Return [x, y] of the center of cell containing provided text 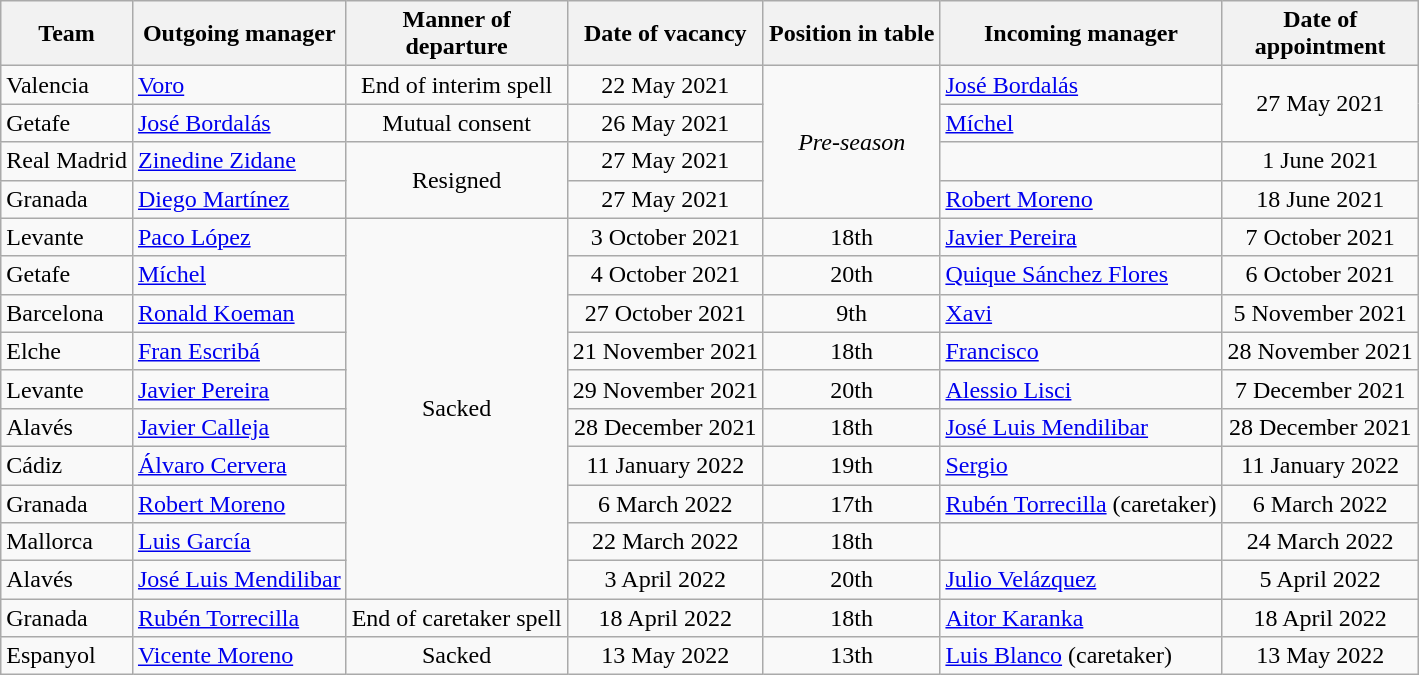
17th [851, 503]
Cádiz [67, 465]
Aitor Karanka [1081, 618]
Outgoing manager [239, 34]
26 May 2021 [665, 123]
Date of vacancy [665, 34]
End of caretaker spell [456, 618]
End of interim spell [456, 85]
5 April 2022 [1320, 580]
Barcelona [67, 313]
Zinedine Zidane [239, 161]
Team [67, 34]
Pre-season [851, 142]
Rubén Torrecilla [239, 618]
Resigned [456, 180]
28 November 2021 [1320, 351]
Incoming manager [1081, 34]
13th [851, 656]
Xavi [1081, 313]
6 October 2021 [1320, 275]
22 March 2022 [665, 542]
Julio Velázquez [1081, 580]
Quique Sánchez Flores [1081, 275]
Mallorca [67, 542]
7 December 2021 [1320, 389]
Date ofappointment [1320, 34]
Position in table [851, 34]
Fran Escribá [239, 351]
3 April 2022 [665, 580]
Ronald Koeman [239, 313]
Luis García [239, 542]
Diego Martínez [239, 199]
1 June 2021 [1320, 161]
Espanyol [67, 656]
Mutual consent [456, 123]
9th [851, 313]
Alessio Lisci [1081, 389]
Rubén Torrecilla (caretaker) [1081, 503]
Manner ofdeparture [456, 34]
18 June 2021 [1320, 199]
29 November 2021 [665, 389]
4 October 2021 [665, 275]
19th [851, 465]
24 March 2022 [1320, 542]
22 May 2021 [665, 85]
3 October 2021 [665, 237]
Luis Blanco (caretaker) [1081, 656]
21 November 2021 [665, 351]
Valencia [67, 85]
Real Madrid [67, 161]
Voro [239, 85]
Álvaro Cervera [239, 465]
7 October 2021 [1320, 237]
Paco López [239, 237]
Francisco [1081, 351]
5 November 2021 [1320, 313]
Vicente Moreno [239, 656]
27 October 2021 [665, 313]
Elche [67, 351]
Sergio [1081, 465]
Javier Calleja [239, 427]
